Return the [X, Y] coordinate for the center point of the cell that contains the specified text.  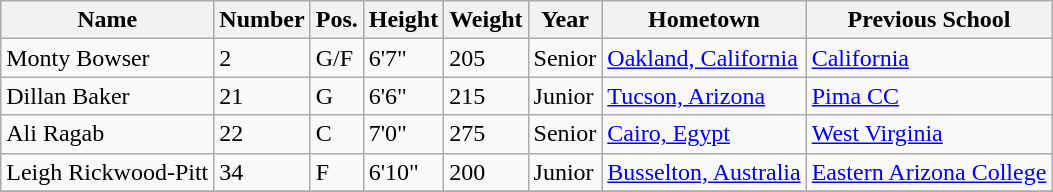
22 [262, 134]
Dillan Baker [108, 96]
Pima CC [929, 96]
275 [486, 134]
G [336, 96]
Monty Bowser [108, 58]
6'10" [403, 172]
Hometown [704, 20]
Pos. [336, 20]
34 [262, 172]
Previous School [929, 20]
215 [486, 96]
200 [486, 172]
205 [486, 58]
7'0" [403, 134]
Name [108, 20]
Height [403, 20]
21 [262, 96]
Cairo, Egypt [704, 134]
California [929, 58]
Weight [486, 20]
Busselton, Australia [704, 172]
F [336, 172]
6'6" [403, 96]
G/F [336, 58]
West Virginia [929, 134]
Ali Ragab [108, 134]
2 [262, 58]
C [336, 134]
Number [262, 20]
Leigh Rickwood-Pitt [108, 172]
6'7" [403, 58]
Oakland, California [704, 58]
Eastern Arizona College [929, 172]
Year [565, 20]
Tucson, Arizona [704, 96]
